Search for the cell housing the specified text and yield its [x, y] center coordinate. 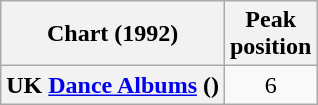
UK Dance Albums () [113, 85]
6 [270, 85]
Peakposition [270, 34]
Chart (1992) [113, 34]
